Provide the (X, Y) coordinate of the cell's center where the given text is located.  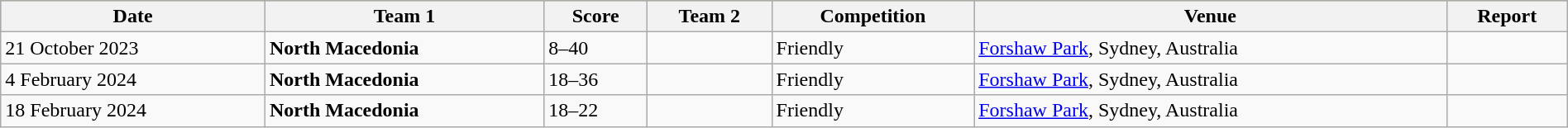
Venue (1211, 17)
18 February 2024 (133, 111)
18–22 (595, 111)
Competition (873, 17)
8–40 (595, 48)
Team 2 (710, 17)
21 October 2023 (133, 48)
Team 1 (404, 17)
Date (133, 17)
18–36 (595, 79)
Report (1507, 17)
4 February 2024 (133, 79)
Score (595, 17)
